Determine the [x, y] coordinate at the center of the cell enclosing the given text.  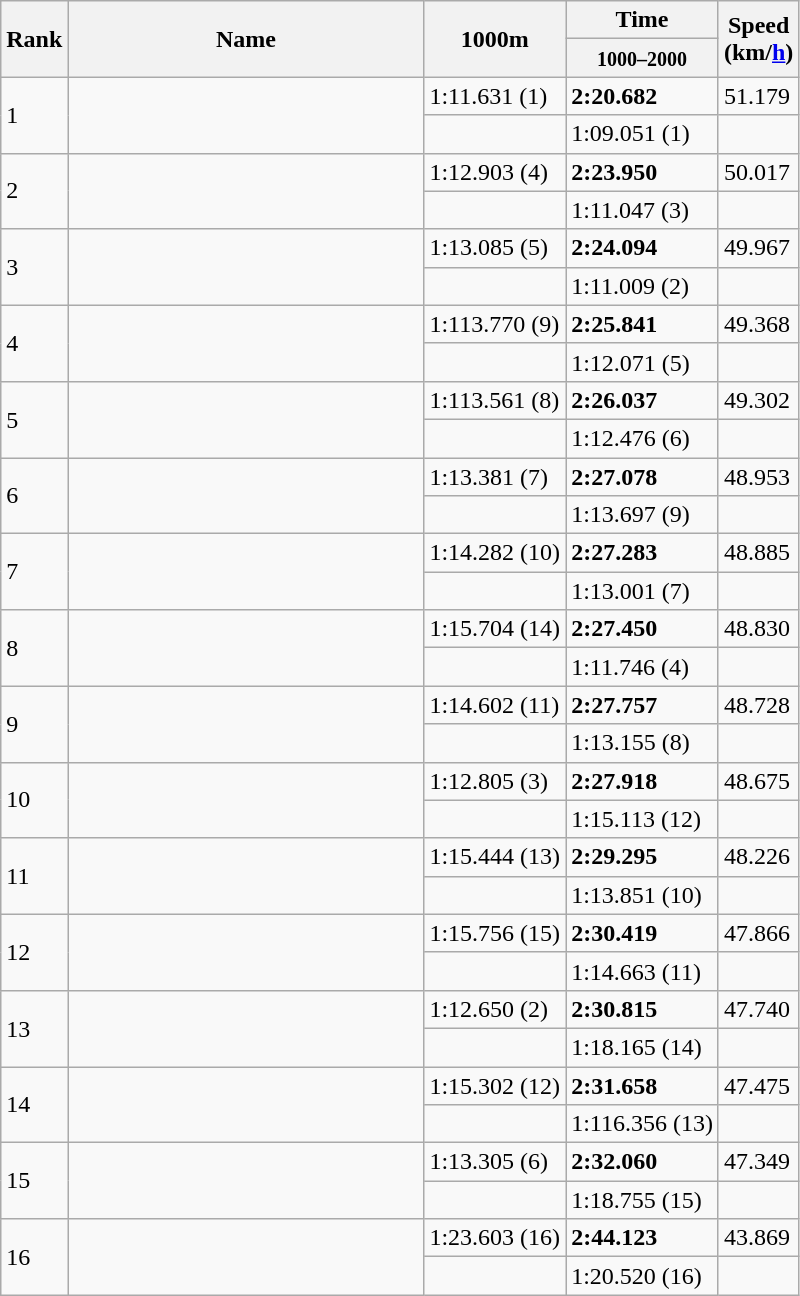
1:11.009 (2) [642, 286]
50.017 [758, 172]
1:18.755 (15) [642, 1200]
15 [34, 1181]
2:27.078 [642, 477]
1:13.001 (7) [642, 591]
48.953 [758, 477]
5 [34, 419]
1:113.770 (9) [495, 324]
2 [34, 191]
1:15.302 (12) [495, 1085]
1:12.650 (2) [495, 1009]
1:20.520 (16) [642, 1276]
8 [34, 648]
49.302 [758, 400]
1:11.631 (1) [495, 96]
2:29.295 [642, 857]
49.967 [758, 248]
12 [34, 952]
1:15.704 (14) [495, 629]
48.728 [758, 705]
2:26.037 [642, 400]
1:15.756 (15) [495, 933]
9 [34, 724]
1:14.663 (11) [642, 971]
1:13.155 (8) [642, 743]
51.179 [758, 96]
1:14.282 (10) [495, 553]
47.349 [758, 1162]
2:27.918 [642, 781]
1000m [495, 39]
49.368 [758, 324]
1:13.305 (6) [495, 1162]
48.830 [758, 629]
2:44.123 [642, 1238]
1:13.085 (5) [495, 248]
Time [642, 20]
2:23.950 [642, 172]
1:13.851 (10) [642, 895]
1:12.476 (6) [642, 438]
1:11.746 (4) [642, 667]
47.475 [758, 1085]
7 [34, 572]
1:23.603 (16) [495, 1238]
6 [34, 496]
43.869 [758, 1238]
47.740 [758, 1009]
2:31.658 [642, 1085]
1:18.165 (14) [642, 1047]
48.675 [758, 781]
47.866 [758, 933]
2:30.815 [642, 1009]
2:25.841 [642, 324]
1000–2000 [642, 58]
2:20.682 [642, 96]
Rank [34, 39]
3 [34, 267]
48.226 [758, 857]
1:12.071 (5) [642, 362]
13 [34, 1028]
1:15.444 (13) [495, 857]
16 [34, 1257]
1:11.047 (3) [642, 210]
2:24.094 [642, 248]
2:27.450 [642, 629]
11 [34, 876]
1:14.602 (11) [495, 705]
2:30.419 [642, 933]
1:113.561 (8) [495, 400]
1:09.051 (1) [642, 134]
1:15.113 (12) [642, 819]
2:27.283 [642, 553]
1:13.697 (9) [642, 515]
1 [34, 115]
14 [34, 1104]
4 [34, 343]
48.885 [758, 553]
10 [34, 800]
Name [246, 39]
1:116.356 (13) [642, 1124]
2:32.060 [642, 1162]
1:13.381 (7) [495, 477]
Speed(km/h) [758, 39]
1:12.903 (4) [495, 172]
1:12.805 (3) [495, 781]
2:27.757 [642, 705]
